Pinpoint the cell where the given text exists, returning its (X, Y) midpoint coordinate. 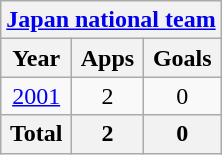
Apps (108, 58)
Japan national team (111, 20)
Total (36, 134)
2001 (36, 96)
Goals (182, 58)
Year (36, 58)
